Return the [X, Y] coordinate for the center point of the cell that contains the specified text.  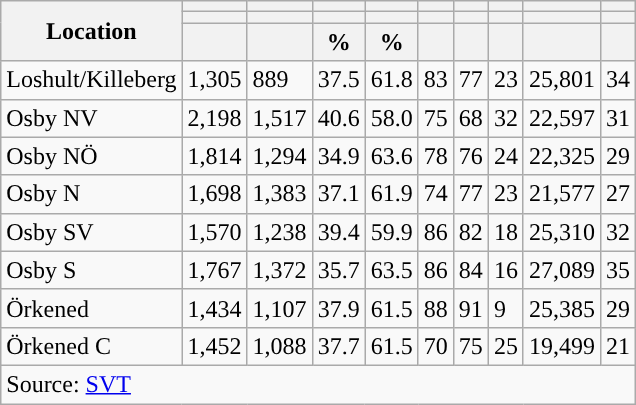
25,310 [562, 232]
9 [506, 308]
78 [436, 156]
34.9 [338, 156]
1,570 [214, 232]
889 [280, 80]
35 [618, 270]
74 [436, 194]
61.9 [392, 194]
1,452 [214, 346]
1,238 [280, 232]
37.7 [338, 346]
88 [436, 308]
76 [470, 156]
34 [618, 80]
37.5 [338, 80]
21,577 [562, 194]
1,294 [280, 156]
24 [506, 156]
1,383 [280, 194]
Osby S [92, 270]
1,088 [280, 346]
1,814 [214, 156]
61.8 [392, 80]
59.9 [392, 232]
1,517 [280, 118]
Loshult/Killeberg [92, 80]
37.1 [338, 194]
84 [470, 270]
Osby NÖ [92, 156]
1,372 [280, 270]
63.6 [392, 156]
Osby SV [92, 232]
Örkened [92, 308]
37.9 [338, 308]
Osby NV [92, 118]
27,089 [562, 270]
18 [506, 232]
68 [470, 118]
1,698 [214, 194]
35.7 [338, 270]
1,767 [214, 270]
Source: SVT [318, 384]
22,325 [562, 156]
1,305 [214, 80]
2,198 [214, 118]
82 [470, 232]
58.0 [392, 118]
22,597 [562, 118]
31 [618, 118]
83 [436, 80]
40.6 [338, 118]
Osby N [92, 194]
70 [436, 346]
25 [506, 346]
Location [92, 31]
25,801 [562, 80]
63.5 [392, 270]
21 [618, 346]
1,107 [280, 308]
39.4 [338, 232]
25,385 [562, 308]
Örkened C [92, 346]
27 [618, 194]
1,434 [214, 308]
91 [470, 308]
19,499 [562, 346]
16 [506, 270]
